Scan for the cell matching the given text and deliver its [X, Y] coordinate at center. 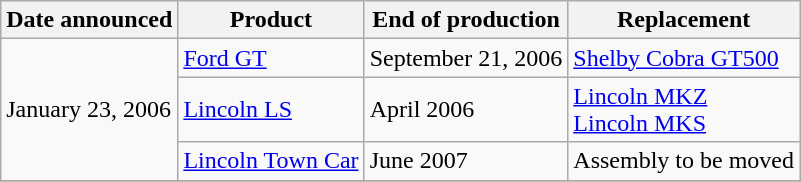
September 21, 2006 [466, 58]
April 2006 [466, 110]
June 2007 [466, 161]
Lincoln LS [271, 110]
Product [271, 20]
End of production [466, 20]
Assembly to be moved [684, 161]
Date announced [90, 20]
Lincoln Town Car [271, 161]
Ford GT [271, 58]
Lincoln MKZLincoln MKS [684, 110]
Replacement [684, 20]
Shelby Cobra GT500 [684, 58]
January 23, 2006 [90, 110]
